Capture the cell that displays the provided text and extract its [X, Y] central coordinate. 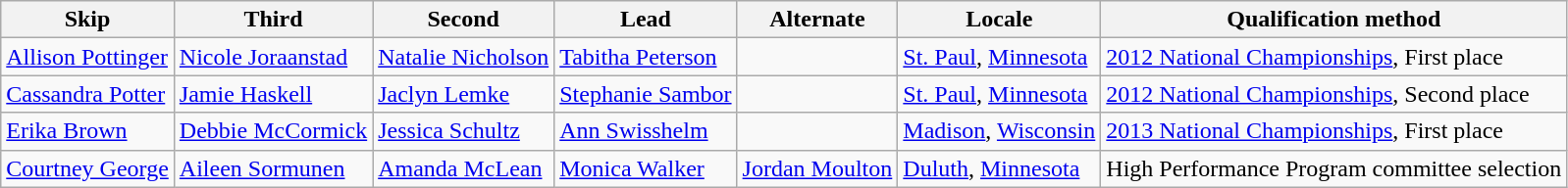
High Performance Program committee selection [1334, 168]
Locale [999, 20]
Jamie Haskell [273, 94]
Jordan Moulton [817, 168]
Allison Pottinger [88, 57]
Tabitha Peterson [646, 57]
Cassandra Potter [88, 94]
Second [463, 20]
Lead [646, 20]
Jessica Schultz [463, 131]
Qualification method [1334, 20]
Monica Walker [646, 168]
Skip [88, 20]
Aileen Sormunen [273, 168]
2013 National Championships, First place [1334, 131]
Stephanie Sambor [646, 94]
Jaclyn Lemke [463, 94]
Erika Brown [88, 131]
Debbie McCormick [273, 131]
Ann Swisshelm [646, 131]
Nicole Joraanstad [273, 57]
2012 National Championships, Second place [1334, 94]
Natalie Nicholson [463, 57]
Alternate [817, 20]
Third [273, 20]
2012 National Championships, First place [1334, 57]
Madison, Wisconsin [999, 131]
Duluth, Minnesota [999, 168]
Courtney George [88, 168]
Amanda McLean [463, 168]
